Pinpoint the cell where the given text exists, returning its (X, Y) midpoint coordinate. 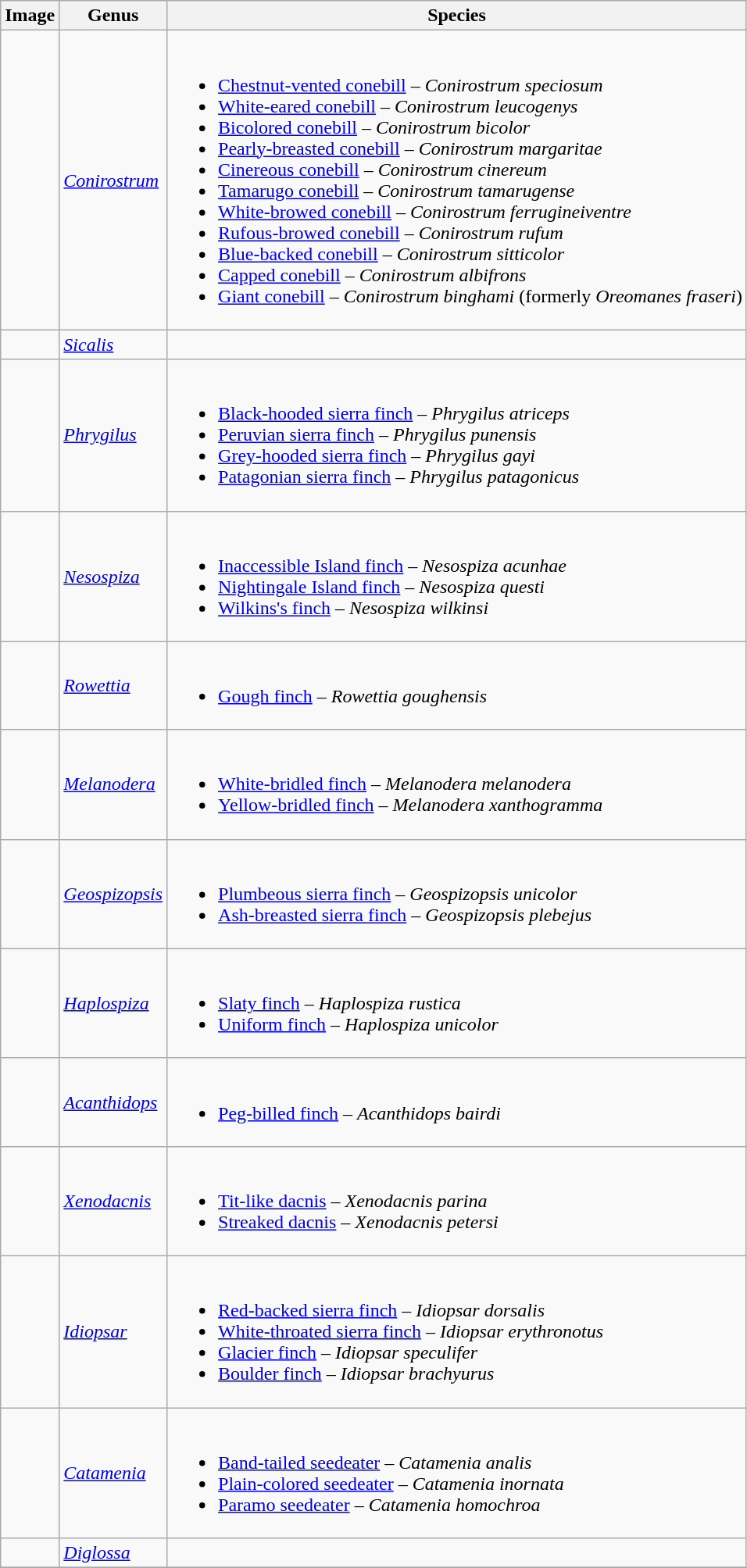
Genus (113, 16)
Conirostrum (113, 180)
Acanthidops (113, 1102)
Xenodacnis (113, 1201)
Catamenia (113, 1473)
White-bridled finch – Melanodera melanoderaYellow-bridled finch – Melanodera xanthogramma (457, 784)
Diglossa (113, 1553)
Species (457, 16)
Haplospiza (113, 1003)
Image (30, 16)
Tit-like dacnis – Xenodacnis parinaStreaked dacnis – Xenodacnis petersi (457, 1201)
Idiopsar (113, 1331)
Plumbeous sierra finch – Geospizopsis unicolorAsh-breasted sierra finch – Geospizopsis plebejus (457, 894)
Phrygilus (113, 435)
Rowettia (113, 686)
Geospizopsis (113, 894)
Inaccessible Island finch – Nesospiza acunhaeNightingale Island finch – Nesospiza questiWilkins's finch – Nesospiza wilkinsi (457, 577)
Peg-billed finch – Acanthidops bairdi (457, 1102)
Gough finch – Rowettia goughensis (457, 686)
Band-tailed seedeater – Catamenia analisPlain-colored seedeater – Catamenia inornataParamo seedeater – Catamenia homochroa (457, 1473)
Sicalis (113, 345)
Nesospiza (113, 577)
Slaty finch – Haplospiza rusticaUniform finch – Haplospiza unicolor (457, 1003)
Melanodera (113, 784)
